Extract the (X, Y) coordinate from the center of the cell holding the provided text.  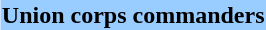
Union corps commanders (133, 15)
